Find where the given text appears and provide that cell's center as [x, y] coordinate. 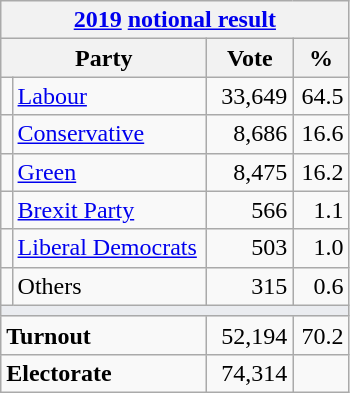
0.6 [321, 286]
16.6 [321, 134]
315 [250, 286]
566 [250, 210]
33,649 [250, 96]
74,314 [250, 373]
Labour [110, 96]
Party [104, 58]
Brexit Party [110, 210]
2019 notional result [175, 20]
Conservative [110, 134]
Green [110, 172]
Electorate [104, 373]
% [321, 58]
Liberal Democrats [110, 248]
8,475 [250, 172]
16.2 [321, 172]
1.0 [321, 248]
8,686 [250, 134]
64.5 [321, 96]
70.2 [321, 335]
52,194 [250, 335]
503 [250, 248]
Turnout [104, 335]
Vote [250, 58]
1.1 [321, 210]
Others [110, 286]
